Search for the cell housing the specified text and yield its [X, Y] center coordinate. 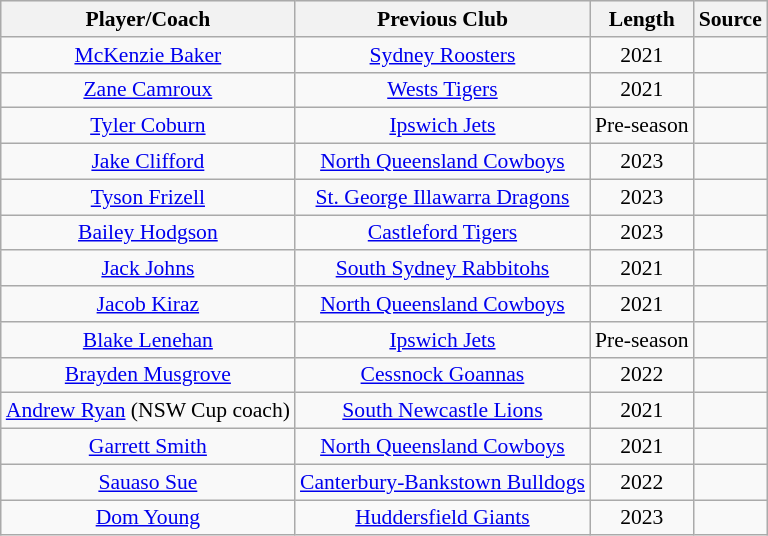
Source [730, 19]
Brayden Musgrove [148, 375]
Tyler Coburn [148, 126]
Sydney Roosters [442, 55]
Castleford Tigers [442, 233]
St. George Illawarra Dragons [442, 197]
Player/Coach [148, 19]
Dom Young [148, 518]
Previous Club [442, 19]
Jack Johns [148, 269]
Jacob Kiraz [148, 304]
Length [642, 19]
Jake Clifford [148, 162]
Cessnock Goannas [442, 375]
South Newcastle Lions [442, 411]
Zane Camroux [148, 90]
Canterbury-Bankstown Bulldogs [442, 482]
Sauaso Sue [148, 482]
Tyson Frizell [148, 197]
McKenzie Baker [148, 55]
Huddersfield Giants [442, 518]
Blake Lenehan [148, 340]
Bailey Hodgson [148, 233]
Garrett Smith [148, 447]
Wests Tigers [442, 90]
Andrew Ryan (NSW Cup coach) [148, 411]
South Sydney Rabbitohs [442, 269]
